Find where the given text appears and provide that cell's center as (X, Y) coordinate. 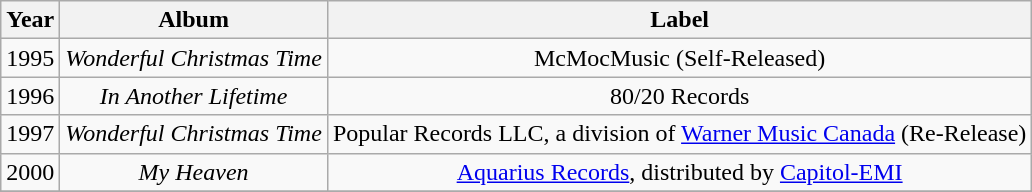
80/20 Records (680, 96)
Year (30, 20)
2000 (30, 172)
Label (680, 20)
Popular Records LLC, a division of Warner Music Canada (Re-Release) (680, 134)
In Another Lifetime (194, 96)
Aquarius Records, distributed by Capitol-EMI (680, 172)
1995 (30, 58)
My Heaven (194, 172)
Album (194, 20)
1996 (30, 96)
McMocMusic (Self-Released) (680, 58)
1997 (30, 134)
